From the cell containing the given text, extract its center point as [x, y] coordinate. 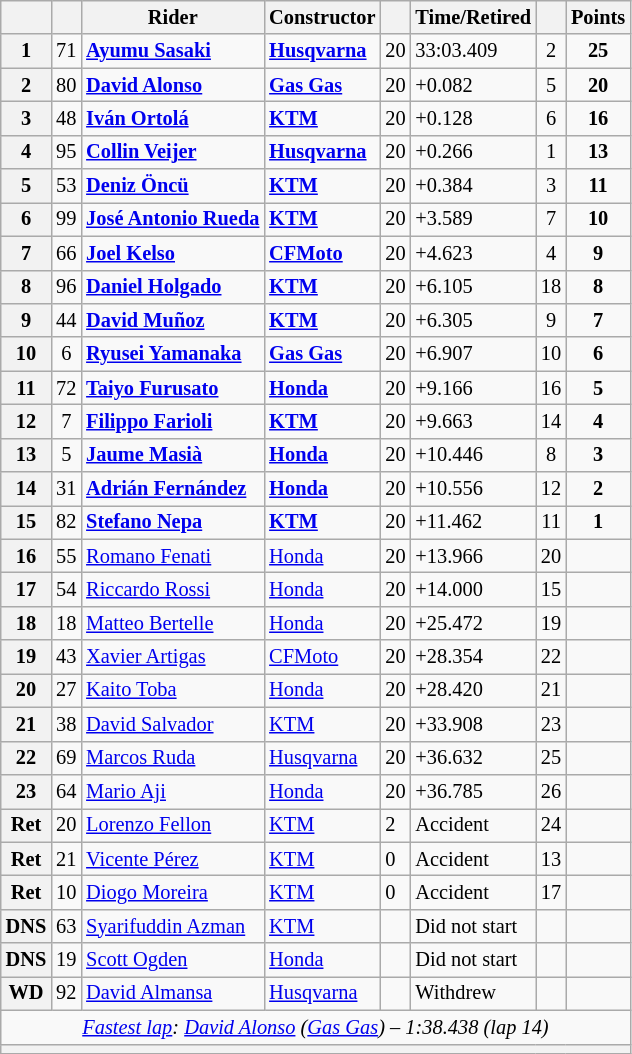
99 [66, 219]
Deniz Öncü [172, 186]
David Almansa [172, 993]
96 [66, 287]
WD [26, 993]
95 [66, 152]
Time/Retired [473, 17]
Iván Ortolá [172, 118]
Ryusei Yamanaka [172, 354]
Marcos Ruda [172, 758]
55 [66, 556]
Mario Aji [172, 791]
66 [66, 253]
David Muñoz [172, 320]
Filippo Farioli [172, 421]
José Antonio Rueda [172, 219]
54 [66, 589]
David Alonso [172, 85]
Collin Veijer [172, 152]
Withdrew [473, 993]
Points [598, 17]
David Salvador [172, 724]
43 [66, 657]
Matteo Bertelle [172, 623]
+0.384 [473, 186]
+28.354 [473, 657]
Scott Ogden [172, 960]
38 [66, 724]
Joel Kelso [172, 253]
Stefano Nepa [172, 522]
+28.420 [473, 690]
71 [66, 51]
44 [66, 320]
Lorenzo Fellon [172, 825]
+6.907 [473, 354]
+6.105 [473, 287]
+0.082 [473, 85]
+14.000 [473, 589]
Jaume Masià [172, 455]
+3.589 [473, 219]
82 [66, 522]
Rider [172, 17]
+10.446 [473, 455]
31 [66, 489]
Vicente Pérez [172, 859]
+36.632 [473, 758]
63 [66, 926]
Ayumu Sasaki [172, 51]
+36.785 [473, 791]
+10.556 [473, 489]
+13.966 [473, 556]
26 [551, 791]
Taiyo Furusato [172, 388]
Diogo Moreira [172, 892]
+6.305 [473, 320]
Syarifuddin Azman [172, 926]
Daniel Holgado [172, 287]
48 [66, 118]
+4.623 [473, 253]
Adrián Fernández [172, 489]
+11.462 [473, 522]
80 [66, 85]
27 [66, 690]
69 [66, 758]
+0.128 [473, 118]
+25.472 [473, 623]
24 [551, 825]
72 [66, 388]
Romano Fenati [172, 556]
+33.908 [473, 724]
92 [66, 993]
Riccardo Rossi [172, 589]
Kaito Toba [172, 690]
53 [66, 186]
33:03.409 [473, 51]
Constructor [322, 17]
Xavier Artigas [172, 657]
+9.663 [473, 421]
64 [66, 791]
+9.166 [473, 388]
Fastest lap: David Alonso (Gas Gas) – 1:38.438 (lap 14) [316, 1027]
+0.266 [473, 152]
